Search for the cell housing the specified text and yield its (X, Y) center coordinate. 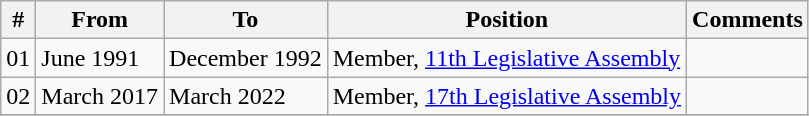
From (100, 20)
02 (18, 96)
01 (18, 58)
June 1991 (100, 58)
To (246, 20)
Member, 11th Legislative Assembly (506, 58)
March 2017 (100, 96)
March 2022 (246, 96)
Comments (748, 20)
# (18, 20)
Member, 17th Legislative Assembly (506, 96)
Position (506, 20)
December 1992 (246, 58)
